From the cell containing the given text, extract its center point as (x, y) coordinate. 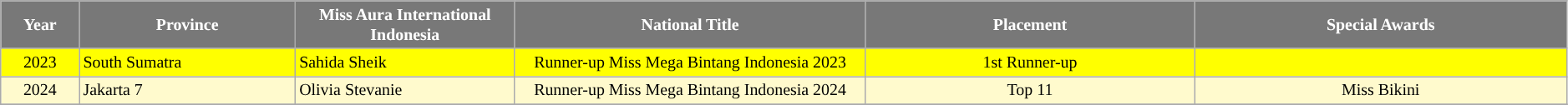
2024 (40, 90)
Sahida Sheik (404, 62)
1st Runner-up (1030, 62)
Year (40, 25)
Placement (1030, 25)
Miss Aura International Indonesia (404, 25)
Special Awards (1380, 25)
South Sumatra (187, 62)
Top 11 (1030, 90)
Province (187, 25)
Miss Bikini (1380, 90)
Olivia Stevanie (404, 90)
Jakarta 7 (187, 90)
2023 (40, 62)
National Title (690, 25)
Runner-up Miss Mega Bintang Indonesia 2023 (690, 62)
Runner-up Miss Mega Bintang Indonesia 2024 (690, 90)
